Pinpoint the cell where the given text exists, returning its (x, y) midpoint coordinate. 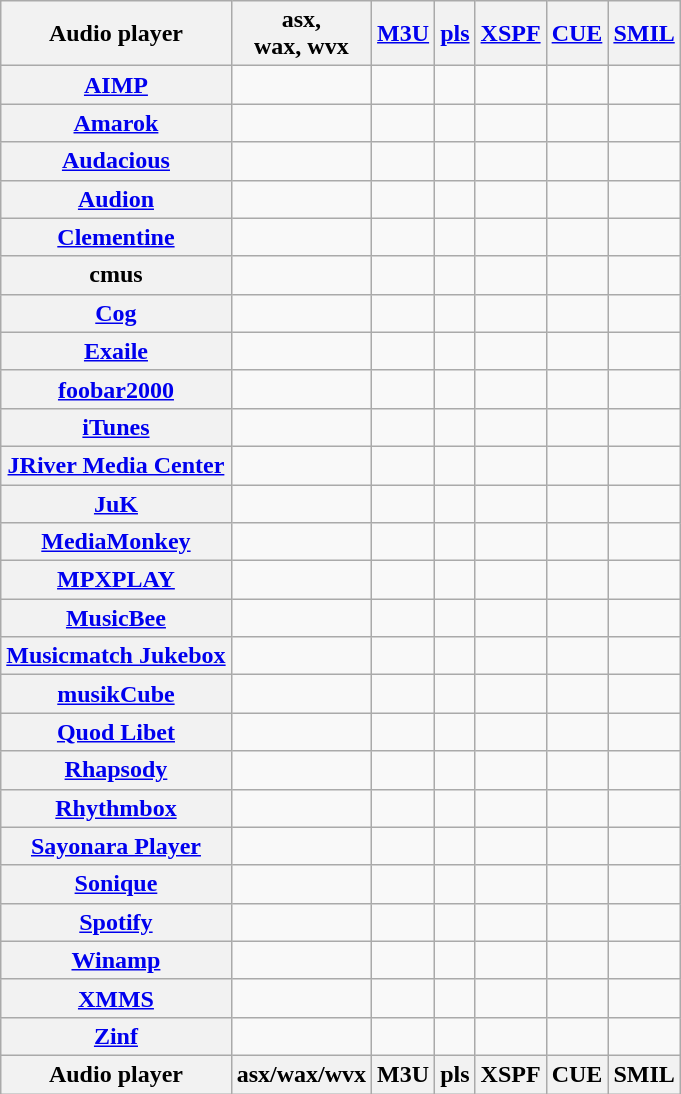
iTunes (116, 427)
asx,wax, wvx (301, 34)
Cog (116, 313)
Winamp (116, 960)
MusicBee (116, 618)
Spotify (116, 922)
foobar2000 (116, 389)
cmus (116, 275)
Audacious (116, 161)
Clementine (116, 237)
JRiver Media Center (116, 465)
XMMS (116, 998)
Musicmatch Jukebox (116, 656)
JuK (116, 503)
asx/wax/wvx (301, 1074)
Sayonara Player (116, 846)
Rhythmbox (116, 808)
Exaile (116, 351)
MediaMonkey (116, 542)
Amarok (116, 123)
AIMP (116, 85)
Audion (116, 199)
musikCube (116, 694)
Zinf (116, 1036)
Quod Libet (116, 732)
MPXPLAY (116, 580)
Sonique (116, 884)
Rhapsody (116, 770)
